For the text-containing cell, return its midpoint in [x, y] coordinate format. 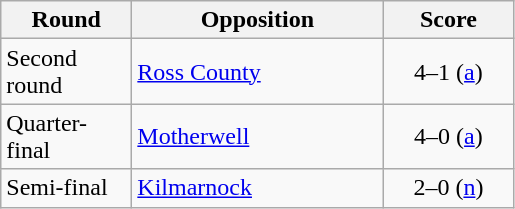
Quarter-final [66, 136]
Opposition [258, 20]
4–0 (a) [448, 136]
Ross County [258, 72]
Score [448, 20]
Round [66, 20]
Semi-final [66, 188]
4–1 (a) [448, 72]
Kilmarnock [258, 188]
Second round [66, 72]
Motherwell [258, 136]
2–0 (n) [448, 188]
